Capture the cell that displays the provided text and extract its [X, Y] central coordinate. 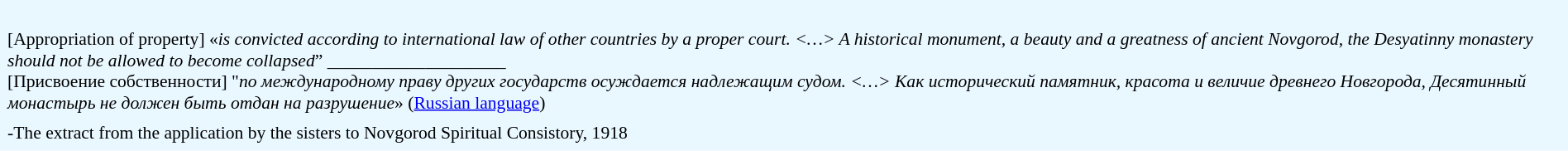
-The extract from the application by the sisters to Novgorod Spiritual Consistory, 1918 [784, 133]
